Capture the cell that displays the provided text and extract its (x, y) central coordinate. 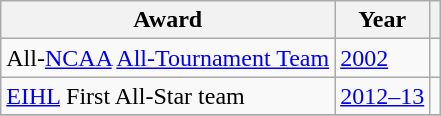
All-NCAA All-Tournament Team (168, 58)
2012–13 (382, 96)
EIHL First All-Star team (168, 96)
Award (168, 20)
Year (382, 20)
2002 (382, 58)
